Detect which cell encompasses the target text, then output its [X, Y] center coordinate. 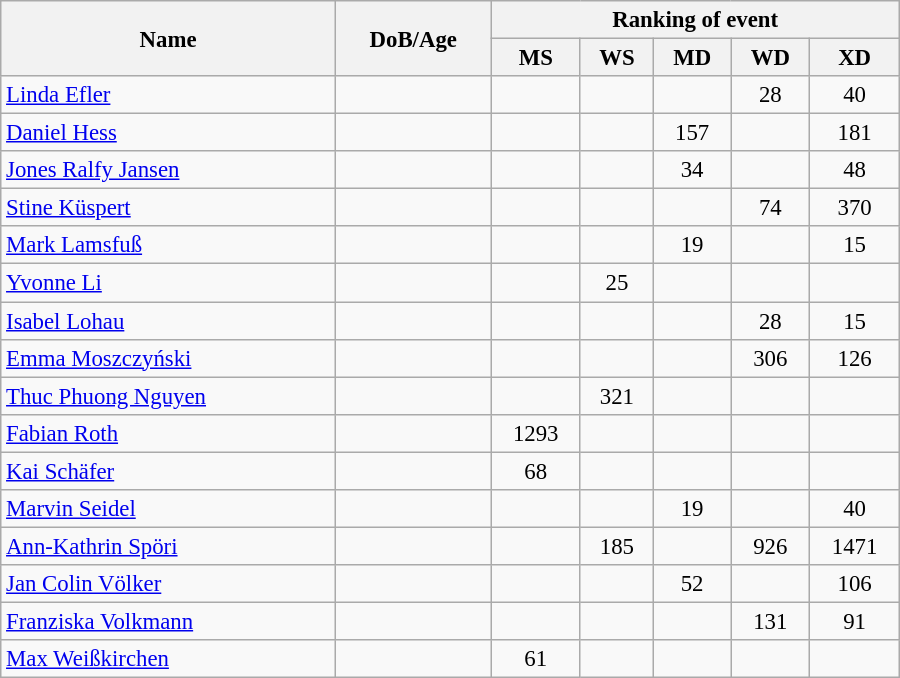
Jones Ralfy Jansen [168, 170]
Max Weißkirchen [168, 659]
Stine Küspert [168, 208]
Franziska Volkmann [168, 621]
185 [616, 546]
Thuc Phuong Nguyen [168, 396]
1471 [854, 546]
Jan Colin Völker [168, 584]
926 [770, 546]
131 [770, 621]
Kai Schäfer [168, 471]
25 [616, 283]
Emma Moszczyński [168, 358]
Daniel Hess [168, 133]
Fabian Roth [168, 433]
61 [536, 659]
Marvin Seidel [168, 509]
DoB/Age [413, 38]
MS [536, 58]
Mark Lamsfuß [168, 245]
48 [854, 170]
91 [854, 621]
Ranking of event [695, 20]
Yvonne Li [168, 283]
306 [770, 358]
126 [854, 358]
157 [692, 133]
Name [168, 38]
WD [770, 58]
74 [770, 208]
Isabel Lohau [168, 321]
321 [616, 396]
52 [692, 584]
MD [692, 58]
68 [536, 471]
1293 [536, 433]
106 [854, 584]
370 [854, 208]
181 [854, 133]
XD [854, 58]
Linda Efler [168, 95]
WS [616, 58]
Ann-Kathrin Spöri [168, 546]
34 [692, 170]
